Capture the cell that displays the provided text and extract its (X, Y) central coordinate. 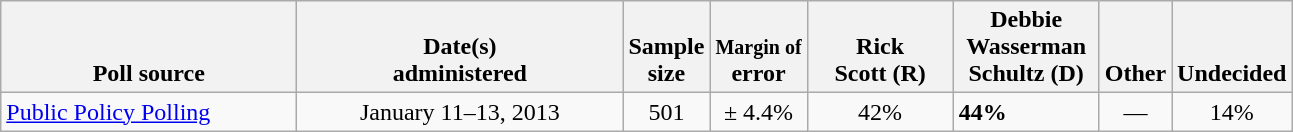
Public Policy Polling (149, 112)
Undecided (1232, 47)
Other (1135, 47)
Poll source (149, 47)
± 4.4% (758, 112)
— (1135, 112)
January 11–13, 2013 (460, 112)
501 (666, 112)
44% (1026, 112)
42% (880, 112)
Samplesize (666, 47)
14% (1232, 112)
RickScott (R) (880, 47)
DebbieWasserman Schultz (D) (1026, 47)
Date(s)administered (460, 47)
Margin oferror (758, 47)
